Return (x, y) of the center of cell containing provided text 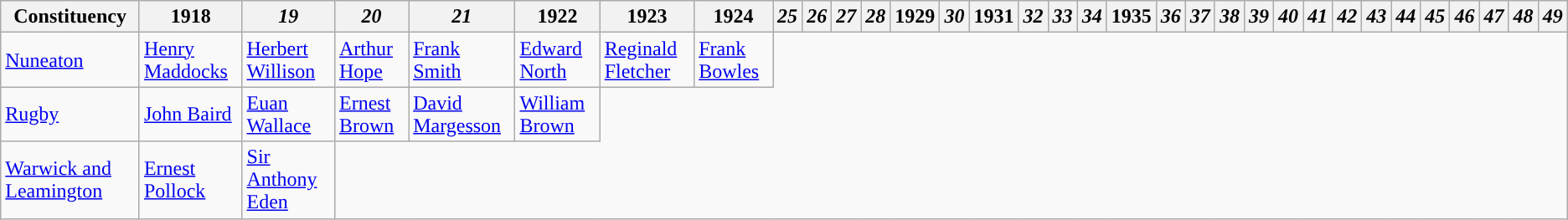
42 (1347, 17)
1922 (558, 17)
34 (1092, 17)
Constituency (70, 17)
27 (846, 17)
46 (1464, 17)
20 (371, 17)
Reginald Fletcher (647, 60)
30 (955, 17)
32 (1034, 17)
37 (1199, 17)
Ernest Pollock (191, 180)
44 (1406, 17)
25 (787, 17)
41 (1318, 17)
1931 (993, 17)
1935 (1131, 17)
Ernest Brown (371, 114)
Frank Smith (462, 60)
43 (1377, 17)
19 (288, 17)
Arthur Hope (371, 60)
Warwick and Leamington (70, 180)
1924 (734, 17)
38 (1230, 17)
Edward North (558, 60)
28 (876, 17)
1918 (191, 17)
Nuneaton (70, 60)
36 (1171, 17)
Henry Maddocks (191, 60)
Rugby (70, 114)
49 (1553, 17)
Euan Wallace (288, 114)
33 (1062, 17)
John Baird (191, 114)
Sir Anthony Eden (288, 180)
William Brown (558, 114)
26 (818, 17)
39 (1258, 17)
1929 (915, 17)
48 (1523, 17)
40 (1288, 17)
1923 (647, 17)
47 (1494, 17)
Frank Bowles (734, 60)
Herbert Willison (288, 60)
21 (462, 17)
David Margesson (462, 114)
45 (1436, 17)
